Pinpoint the cell where the given text exists, returning its [x, y] midpoint coordinate. 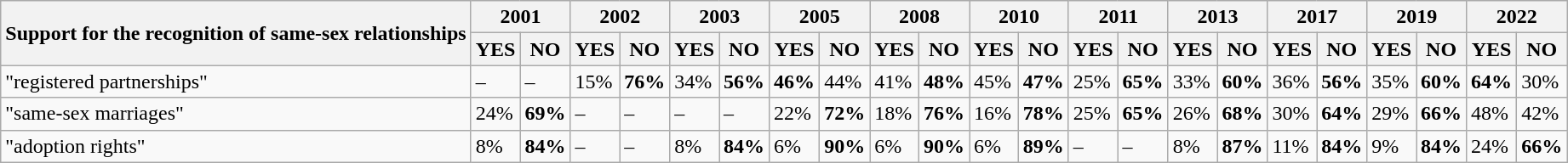
"registered partnerships" [236, 81]
2013 [1217, 17]
29% [1392, 114]
42% [1542, 114]
2002 [620, 17]
"adoption rights" [236, 146]
45% [994, 81]
2019 [1416, 17]
33% [1193, 81]
22% [795, 114]
35% [1392, 81]
18% [895, 114]
2010 [1020, 17]
47% [1044, 81]
44% [844, 81]
36% [1292, 81]
2022 [1517, 17]
2001 [521, 17]
Support for the recognition of same-sex relationships [236, 33]
89% [1044, 146]
2005 [820, 17]
2008 [919, 17]
15% [595, 81]
46% [795, 81]
69% [545, 114]
11% [1292, 146]
68% [1243, 114]
2003 [720, 17]
78% [1044, 114]
72% [844, 114]
16% [994, 114]
"same-sex marriages" [236, 114]
2011 [1119, 17]
41% [895, 81]
9% [1392, 146]
87% [1243, 146]
34% [695, 81]
2017 [1318, 17]
26% [1193, 114]
